Locate the cell with the specified text and output its (x, y) center coordinate. 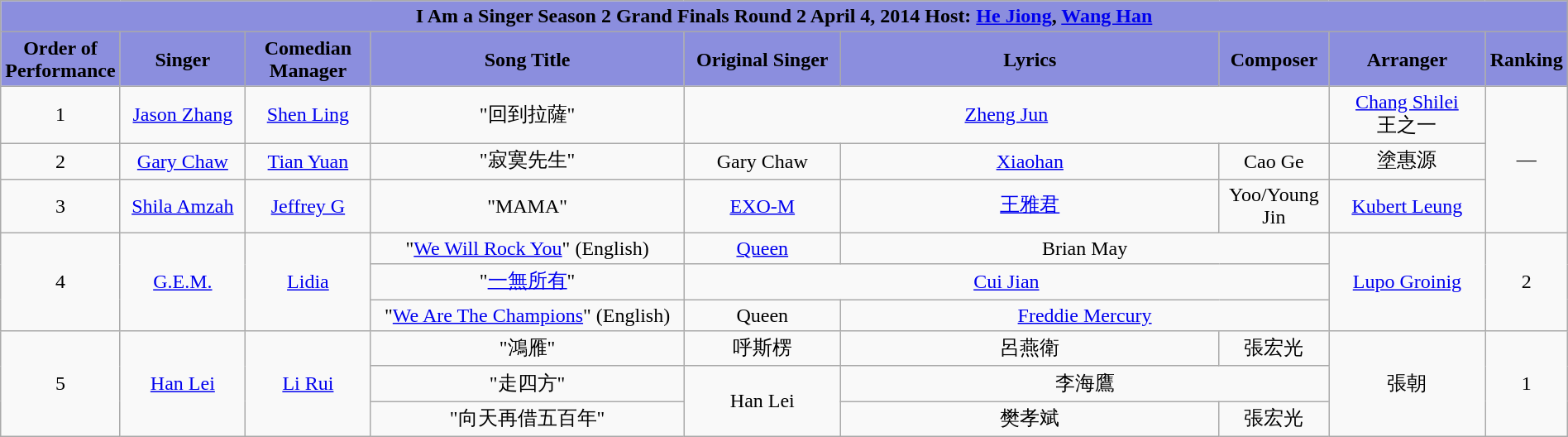
Shen Ling (308, 115)
Kubert Leung (1408, 205)
Singer (183, 60)
Jason Zhang (183, 115)
Cao Ge (1274, 161)
Brian May (1085, 248)
Chang Shilei王之一 (1408, 115)
塗惠源 (1408, 161)
— (1527, 159)
Shila Amzah (183, 205)
"We Are The Champions" (English) (528, 315)
3 (60, 205)
張朝 (1408, 384)
Original Singer (762, 60)
李海鷹 (1085, 384)
5 (60, 384)
"MAMA" (528, 205)
"回到拉薩" (528, 115)
Jeffrey G (308, 205)
"寂寞先生" (528, 161)
Composer (1274, 60)
"走四方" (528, 384)
Cui Jian (1006, 281)
EXO-M (762, 205)
G.E.M. (183, 281)
"We Will Rock You" (English) (528, 248)
Freddie Mercury (1085, 315)
"向天再借五百年" (528, 419)
Tian Yuan (308, 161)
呼斯楞 (762, 349)
Xiaohan (1030, 161)
Order of Performance (60, 60)
Song Title (528, 60)
I Am a Singer Season 2 Grand Finals Round 2 April 4, 2014 Host: He Jiong, Wang Han (784, 17)
樊孝斌 (1030, 419)
Zheng Jun (1006, 115)
Ranking (1527, 60)
呂燕衛 (1030, 349)
Comedian Manager (308, 60)
Lidia (308, 281)
Arranger (1408, 60)
Yoo/Young Jin (1274, 205)
4 (60, 281)
"一無所有" (528, 281)
Li Rui (308, 384)
Lyrics (1030, 60)
Lupo Groinig (1408, 281)
"鴻雁" (528, 349)
王雅君 (1030, 205)
